Locate the cell with the specified text and output its (X, Y) center coordinate. 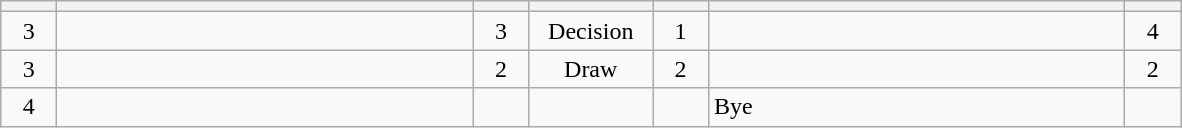
Bye (917, 107)
1 (680, 31)
Draw (591, 69)
Decision (591, 31)
